Locate the cell with the specified text and output its [x, y] center coordinate. 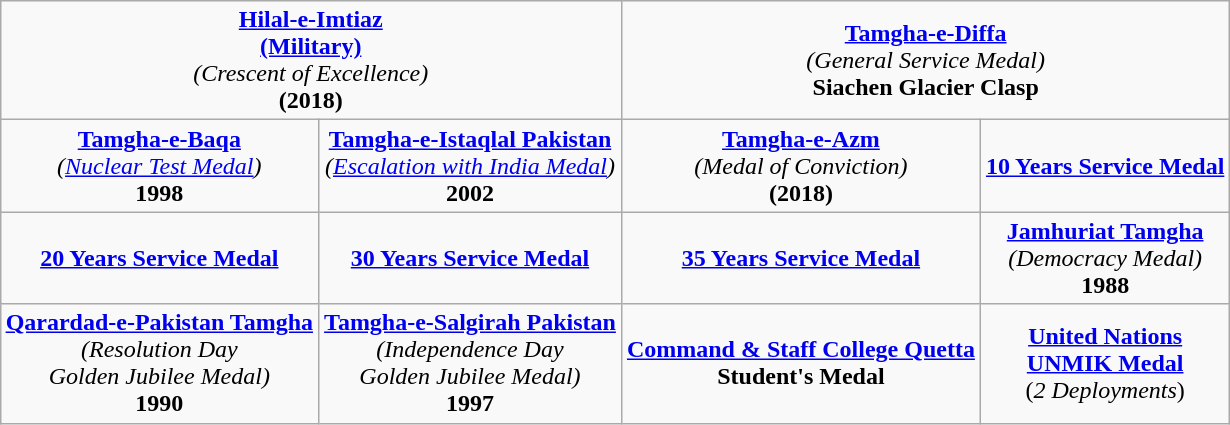
Qarardad-e-Pakistan Tamgha(Resolution DayGolden Jubilee Medal)1990 [159, 364]
Jamhuriat Tamgha(Democracy Medal)1988 [1104, 258]
Command & Staff College QuettaStudent's Medal [800, 364]
20 Years Service Medal [159, 258]
Tamgha-e-Baqa(Nuclear Test Medal)1998 [159, 166]
Tamgha-e-Azm(Medal of Conviction)(2018) [800, 166]
Hilal-e-Imtiaz(Military)(Crescent of Excellence)(2018) [310, 60]
Tamgha-e-Istaqlal Pakistan(Escalation with India Medal)2002 [470, 166]
United NationsUNMIK Medal(2 Deployments) [1104, 364]
35 Years Service Medal [800, 258]
10 Years Service Medal [1104, 166]
Tamgha-e-Diffa(General Service Medal)Siachen Glacier Clasp [925, 60]
Tamgha-e-Salgirah Pakistan(Independence DayGolden Jubilee Medal)1997 [470, 364]
30 Years Service Medal [470, 258]
